Extract the (x, y) coordinate from the center of the cell holding the provided text.  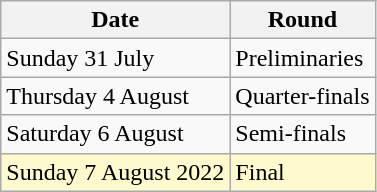
Sunday 7 August 2022 (116, 172)
Saturday 6 August (116, 134)
Final (302, 172)
Round (302, 20)
Semi-finals (302, 134)
Sunday 31 July (116, 58)
Quarter-finals (302, 96)
Date (116, 20)
Thursday 4 August (116, 96)
Preliminaries (302, 58)
